Return the [X, Y] coordinate for the center point of the cell that contains the specified text.  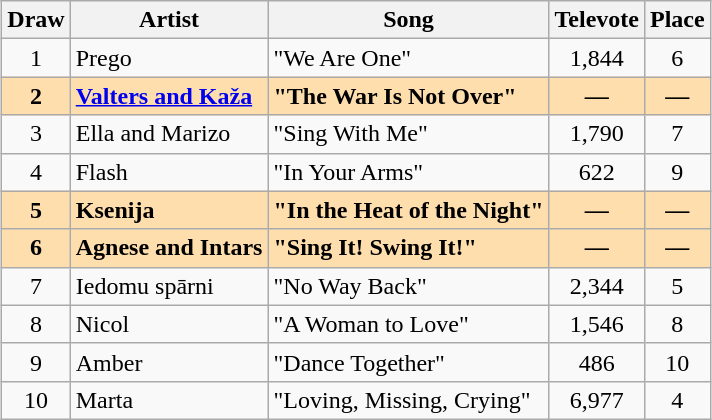
Place [677, 20]
Iedomu spārni [169, 286]
Marta [169, 400]
Amber [169, 362]
Nicol [169, 324]
1 [36, 58]
Song [408, 20]
Prego [169, 58]
2,344 [596, 286]
Ella and Marizo [169, 134]
"In Your Arms" [408, 172]
622 [596, 172]
"No Way Back" [408, 286]
Agnese and Intars [169, 248]
"We Are One" [408, 58]
"In the Heat of the Night" [408, 210]
1,844 [596, 58]
2 [36, 96]
1,546 [596, 324]
Valters and Kaža [169, 96]
6,977 [596, 400]
Ksenija [169, 210]
"The War Is Not Over" [408, 96]
"Sing It! Swing It!" [408, 248]
"Loving, Missing, Crying" [408, 400]
Flash [169, 172]
1,790 [596, 134]
Televote [596, 20]
"Dance Together" [408, 362]
"Sing With Me" [408, 134]
Draw [36, 20]
"A Woman to Love" [408, 324]
Artist [169, 20]
486 [596, 362]
3 [36, 134]
